For the text-containing cell, return its midpoint in (x, y) coordinate format. 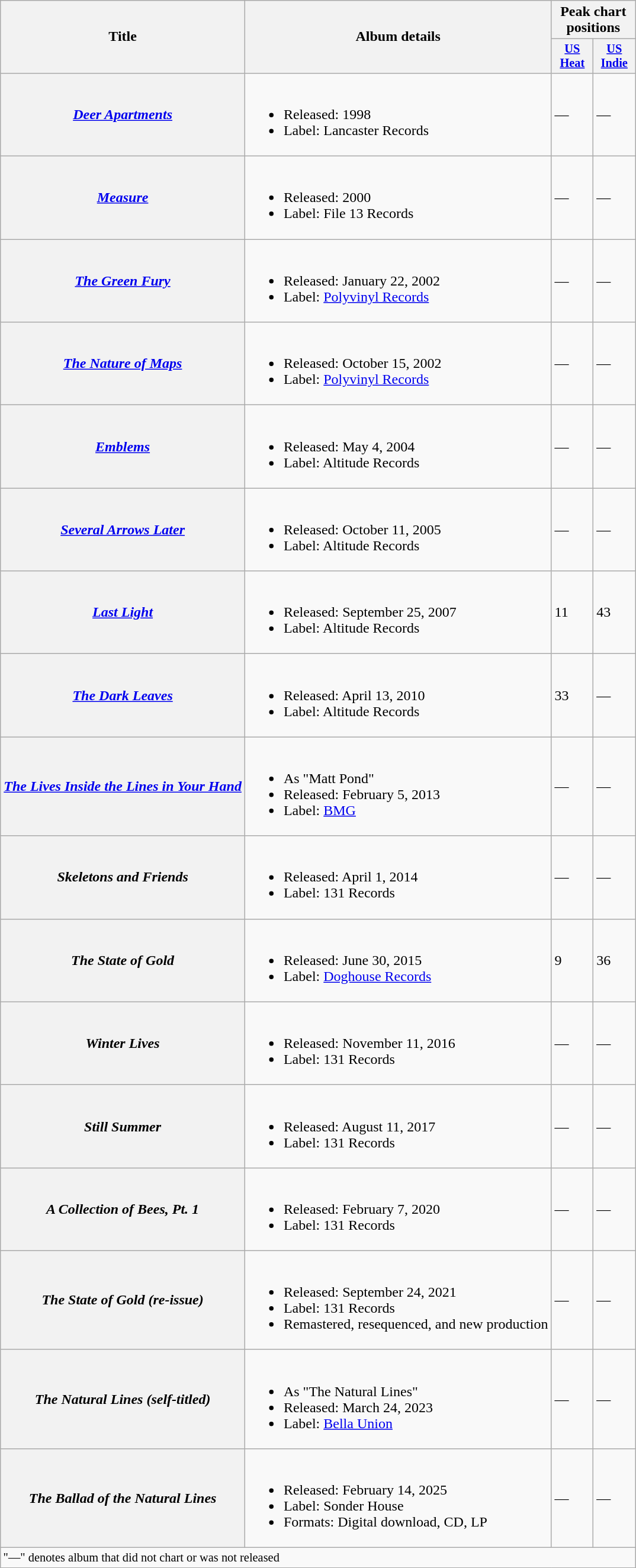
Released: 2000Label: File 13 Records (398, 198)
Winter Lives (123, 1043)
A Collection of Bees, Pt. 1 (123, 1209)
Emblems (123, 447)
Released: February 7, 2020Label: 131 Records (398, 1209)
The Lives Inside the Lines in Your Hand (123, 787)
11 (572, 613)
The Nature of Maps (123, 364)
Album details (398, 37)
Released: June 30, 2015Label: Doghouse Records (398, 960)
Last Light (123, 613)
43 (615, 613)
"—" denotes album that did not chart or was not released (318, 1558)
US Indie (615, 56)
The State of Gold (123, 960)
Peak chart positions (593, 20)
Deer Apartments (123, 114)
36 (615, 960)
Title (123, 37)
Released: April 13, 2010Label: Altitude Records (398, 695)
33 (572, 695)
The State of Gold (re-issue) (123, 1300)
US Heat (572, 56)
Released: September 24, 2021Label: 131 RecordsRemastered, resequenced, and new production (398, 1300)
Released: 1998Label: Lancaster Records (398, 114)
Still Summer (123, 1126)
The Green Fury (123, 281)
Released: January 22, 2002Label: Polyvinyl Records (398, 281)
As "The Natural Lines"Released: March 24, 2023Label: Bella Union (398, 1399)
Several Arrows Later (123, 530)
The Natural Lines (self-titled) (123, 1399)
Released: August 11, 2017Label: 131 Records (398, 1126)
Released: October 11, 2005Label: Altitude Records (398, 530)
Released: May 4, 2004Label: Altitude Records (398, 447)
Released: October 15, 2002Label: Polyvinyl Records (398, 364)
Released: September 25, 2007Label: Altitude Records (398, 613)
Released: April 1, 2014Label: 131 Records (398, 877)
Skeletons and Friends (123, 877)
The Dark Leaves (123, 695)
As "Matt Pond"Released: February 5, 2013Label: BMG (398, 787)
Released: November 11, 2016Label: 131 Records (398, 1043)
Measure (123, 198)
Released: February 14, 2025Label: Sonder HouseFormats: Digital download, CD, LP (398, 1498)
9 (572, 960)
The Ballad of the Natural Lines (123, 1498)
